Detect which cell encompasses the target text, then output its (x, y) center coordinate. 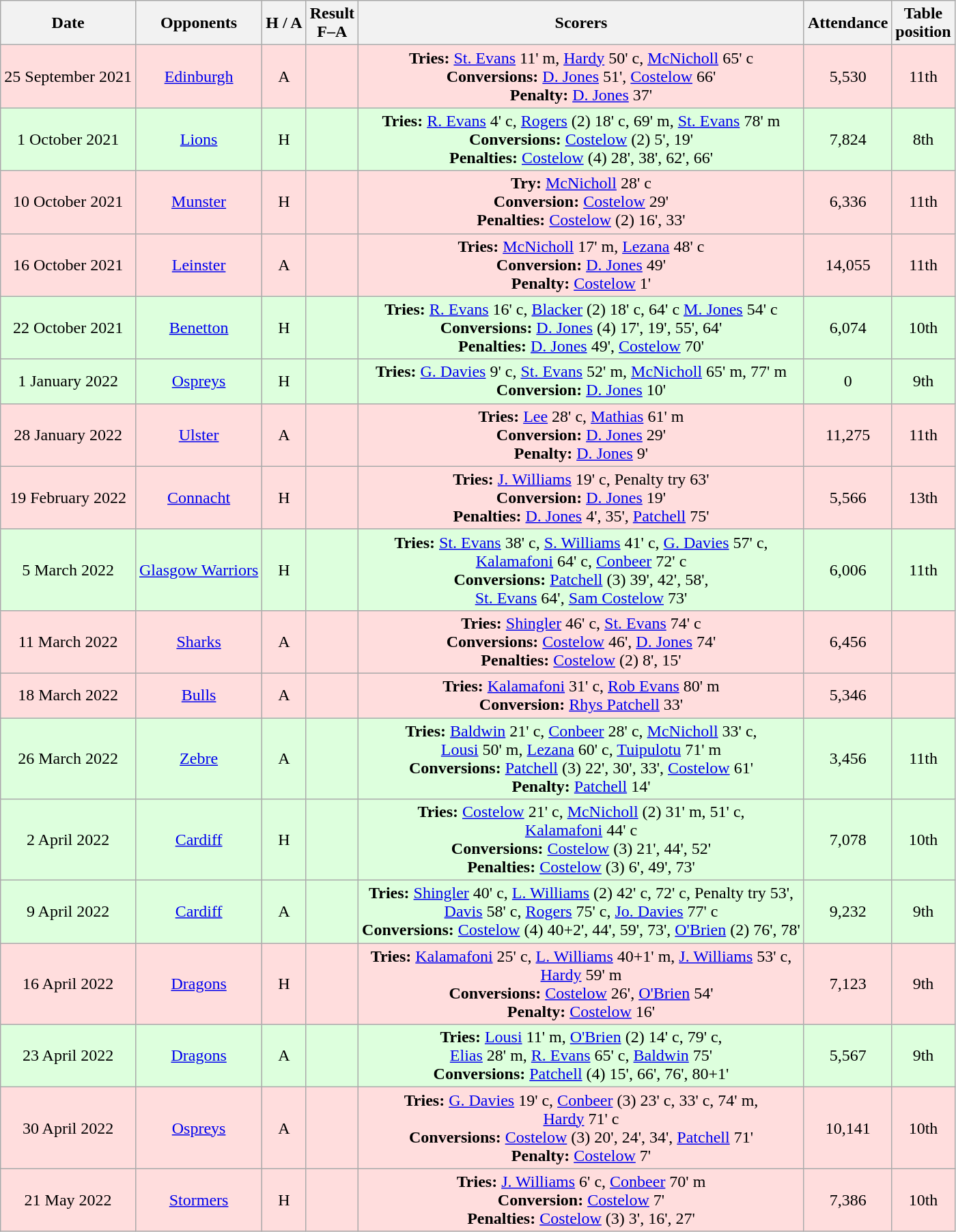
Sharks (198, 642)
9,232 (847, 912)
2 April 2022 (68, 840)
11,275 (847, 435)
7,824 (847, 139)
16 October 2021 (68, 265)
Attendance (847, 23)
5,567 (847, 1056)
Try: McNicholl 28' cConversion: Costelow 29'Penalties: Costelow (2) 16', 33' (582, 202)
26 March 2022 (68, 759)
8th (923, 139)
16 April 2022 (68, 984)
Tries: R. Evans 16' c, Blacker (2) 18' c, 64' c M. Jones 54' cConversions: D. Jones (4) 17', 19', 55', 64'Penalties: D. Jones 49', Costelow 70' (582, 328)
Ulster (198, 435)
Glasgow Warriors (198, 569)
H / A (284, 23)
5,530 (847, 76)
Scorers (582, 23)
Tries: G. Davies 9' c, St. Evans 52' m, McNicholl 65' m, 77' mConversion: D. Jones 10' (582, 381)
Tries: J. Williams 19' c, Penalty try 63'Conversion: D. Jones 19'Penalties: D. Jones 4', 35', Patchell 75' (582, 498)
6,006 (847, 569)
10,141 (847, 1128)
Tries: R. Evans 4' c, Rogers (2) 18' c, 69' m, St. Evans 78' mConversions: Costelow (2) 5', 19'Penalties: Costelow (4) 28', 38', 62', 66' (582, 139)
ResultF–A (332, 23)
Tries: Lee 28' c, Mathias 61' mConversion: D. Jones 29'Penalty: D. Jones 9' (582, 435)
5 March 2022 (68, 569)
Tries: G. Davies 19' c, Conbeer (3) 23' c, 33' c, 74' m,Hardy 71' cConversions: Costelow (3) 20', 24', 34', Patchell 71'Penalty: Costelow 7' (582, 1128)
Stormers (198, 1200)
Tries: Kalamafoni 25' c, L. Williams 40+1' m, J. Williams 53' c,Hardy 59' m Conversions: Costelow 26', O'Brien 54'Penalty: Costelow 16' (582, 984)
9 April 2022 (68, 912)
3,456 (847, 759)
Tries: Shingler 46' c, St. Evans 74' cConversions: Costelow 46', D. Jones 74'Penalties: Costelow (2) 8', 15' (582, 642)
1 October 2021 (68, 139)
6,456 (847, 642)
6,336 (847, 202)
28 January 2022 (68, 435)
5,566 (847, 498)
Tries: Kalamafoni 31' c, Rob Evans 80' mConversion: Rhys Patchell 33' (582, 695)
Opponents (198, 23)
7,123 (847, 984)
1 January 2022 (68, 381)
Date (68, 23)
Tries: St. Evans 11' m, Hardy 50' c, McNicholl 65' cConversions: D. Jones 51', Costelow 66'Penalty: D. Jones 37' (582, 76)
Bulls (198, 695)
19 February 2022 (68, 498)
Tableposition (923, 23)
Munster (198, 202)
18 March 2022 (68, 695)
13th (923, 498)
30 April 2022 (68, 1128)
Tries: Lousi 11' m, O'Brien (2) 14' c, 79' c,Elias 28' m, R. Evans 65' c, Baldwin 75'Conversions: Patchell (4) 15', 66', 76', 80+1' (582, 1056)
23 April 2022 (68, 1056)
Tries: Costelow 21' c, McNicholl (2) 31' m, 51' c,Kalamafoni 44' cConversions: Costelow (3) 21', 44', 52'Penalties: Costelow (3) 6', 49', 73' (582, 840)
Lions (198, 139)
Zebre (198, 759)
22 October 2021 (68, 328)
0 (847, 381)
Leinster (198, 265)
21 May 2022 (68, 1200)
Tries: J. Williams 6' c, Conbeer 70' mConversion: Costelow 7'Penalties: Costelow (3) 3', 16', 27' (582, 1200)
6,074 (847, 328)
7,386 (847, 1200)
7,078 (847, 840)
10 October 2021 (68, 202)
14,055 (847, 265)
Edinburgh (198, 76)
Benetton (198, 328)
Connacht (198, 498)
11 March 2022 (68, 642)
5,346 (847, 695)
25 September 2021 (68, 76)
Tries: McNicholl 17' m, Lezana 48' cConversion: D. Jones 49'Penalty: Costelow 1' (582, 265)
